For the text-containing cell, return its midpoint in [x, y] coordinate format. 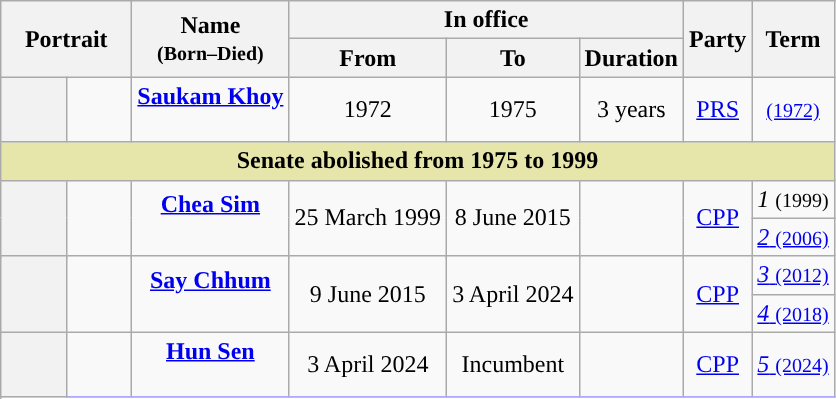
Name(Born–Died) [210, 39]
9 June 2015 [368, 294]
Portrait [66, 39]
In office [486, 20]
From [368, 58]
Say Chhum [210, 294]
To [513, 58]
Duration [631, 58]
Senate abolished from 1975 to 1999 [418, 161]
5 (2024) [793, 364]
Term [793, 39]
4 (2018) [793, 313]
1975 [513, 110]
25 March 1999 [368, 218]
PRS [717, 110]
(1972) [793, 110]
3 years [631, 110]
2 (2006) [793, 237]
1972 [368, 110]
Party [717, 39]
Hun Sen [210, 364]
3 (2012) [793, 275]
1 (1999) [793, 199]
8 June 2015 [513, 218]
Saukam Khoy [210, 110]
Chea Sim [210, 218]
Incumbent [513, 364]
